Return the [X, Y] coordinate for the center point of the cell that contains the specified text.  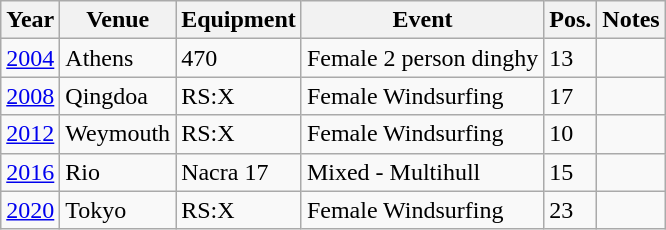
23 [570, 210]
Event [422, 20]
2008 [30, 96]
15 [570, 172]
Rio [118, 172]
17 [570, 96]
2020 [30, 210]
Venue [118, 20]
Year [30, 20]
2012 [30, 134]
13 [570, 58]
Mixed - Multihull [422, 172]
Female 2 person dinghy [422, 58]
2016 [30, 172]
Weymouth [118, 134]
Pos. [570, 20]
Equipment [239, 20]
Athens [118, 58]
Nacra 17 [239, 172]
Notes [631, 20]
10 [570, 134]
Qingdoa [118, 96]
Tokyo [118, 210]
470 [239, 58]
2004 [30, 58]
